Find where the given text appears and provide that cell's center as [x, y] coordinate. 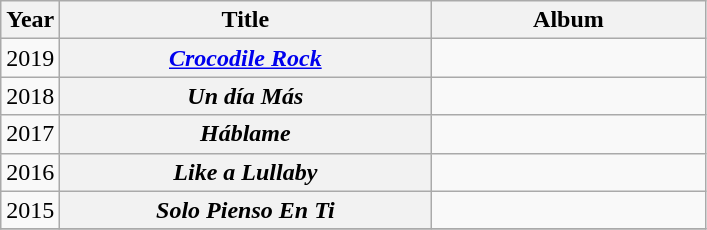
Un día Más [246, 96]
Album [568, 20]
Title [246, 20]
2019 [30, 58]
2016 [30, 172]
2015 [30, 210]
Háblame [246, 134]
Like a Lullaby [246, 172]
Crocodile Rock [246, 58]
2018 [30, 96]
Solo Pienso En Ti [246, 210]
2017 [30, 134]
Year [30, 20]
